Extract the [X, Y] coordinate from the center of the cell holding the provided text.  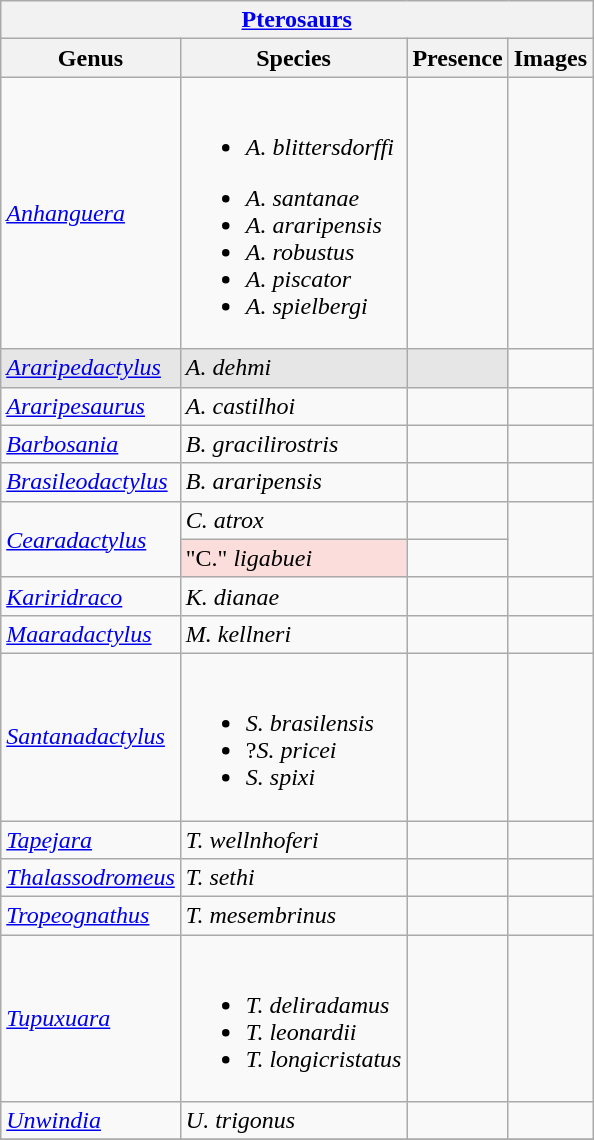
S. brasilensis?S. priceiS. spixi [294, 736]
Species [294, 58]
Thalassodromeus [91, 878]
Barbosania [91, 444]
Unwindia [91, 1121]
Maaradactylus [91, 634]
Anhanguera [91, 213]
Tupuxuara [91, 1018]
Brasileodactylus [91, 482]
U. trigonus [294, 1121]
Cearadactylus [91, 539]
T. mesembrinus [294, 916]
"C." ligabuei [294, 558]
Presence [458, 58]
Tropeognathus [91, 916]
B. araripensis [294, 482]
Araripesaurus [91, 406]
T. sethi [294, 878]
B. gracilirostris [294, 444]
Pterosaurs [297, 20]
C. atrox [294, 520]
A. blittersdorffiA. santanaeA. araripensisA. robustusA. piscatorA. spielbergi [294, 213]
Tapejara [91, 839]
K. dianae [294, 596]
A. castilhoi [294, 406]
Genus [91, 58]
T. deliradamusT. leonardiiT. longicristatus [294, 1018]
Araripedactylus [91, 368]
Kariridraco [91, 596]
T. wellnhoferi [294, 839]
M. kellneri [294, 634]
Santanadactylus [91, 736]
A. dehmi [294, 368]
Images [550, 58]
